Output the [x, y] coordinate of the center of the cell containing the given text.  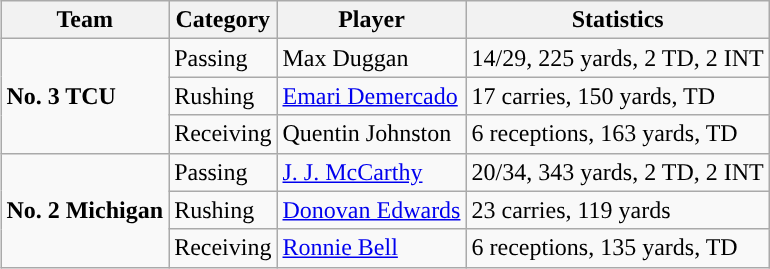
Player [372, 20]
17 carries, 150 yards, TD [618, 96]
6 receptions, 135 yards, TD [618, 248]
No. 2 Michigan [85, 210]
Max Duggan [372, 58]
Team [85, 20]
No. 3 TCU [85, 96]
Ronnie Bell [372, 248]
23 carries, 119 yards [618, 210]
Donovan Edwards [372, 210]
Statistics [618, 20]
20/34, 343 yards, 2 TD, 2 INT [618, 172]
Category [223, 20]
Quentin Johnston [372, 134]
J. J. McCarthy [372, 172]
6 receptions, 163 yards, TD [618, 134]
14/29, 225 yards, 2 TD, 2 INT [618, 58]
Emari Demercado [372, 96]
